For the text-containing cell, return its midpoint in (x, y) coordinate format. 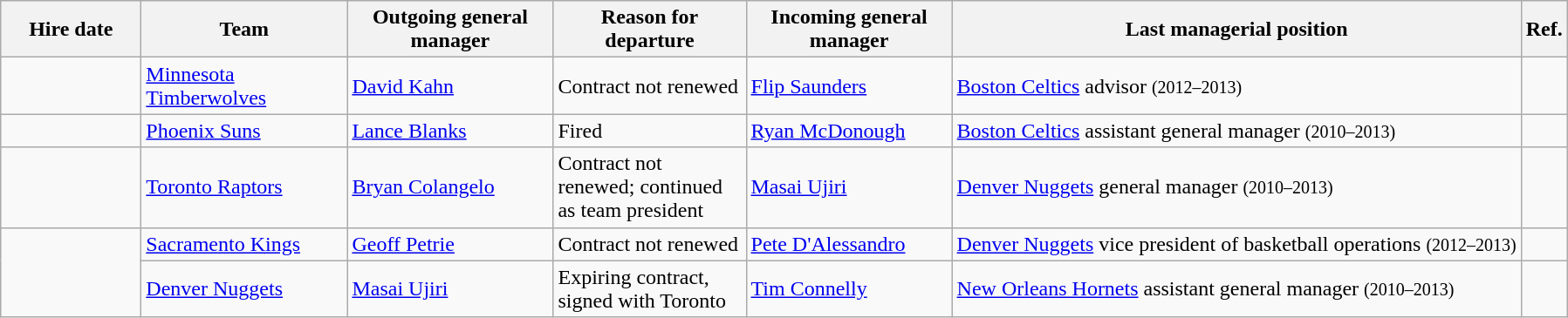
Denver Nuggets general manager (2010–2013) (1236, 187)
Contract not renewed; continued as team president (649, 187)
Fired (649, 131)
Toronto Raptors (244, 187)
Ryan McDonough (849, 131)
Last managerial position (1236, 30)
Ref. (1544, 30)
Expiring contract, signed with Toronto (649, 289)
Team (244, 30)
Minnesota Timberwolves (244, 85)
Outgoing general manager (450, 30)
Sacramento Kings (244, 244)
Bryan Colangelo (450, 187)
Tim Connelly (849, 289)
Lance Blanks (450, 131)
Boston Celtics assistant general manager (2010–2013) (1236, 131)
Flip Saunders (849, 85)
Incoming general manager (849, 30)
David Kahn (450, 85)
Hire date (72, 30)
Boston Celtics advisor (2012–2013) (1236, 85)
Denver Nuggets (244, 289)
Pete D'Alessandro (849, 244)
Phoenix Suns (244, 131)
Geoff Petrie (450, 244)
New Orleans Hornets assistant general manager (2010–2013) (1236, 289)
Reason for departure (649, 30)
Denver Nuggets vice president of basketball operations (2012–2013) (1236, 244)
